Scan for the cell matching the given text and deliver its [X, Y] coordinate at center. 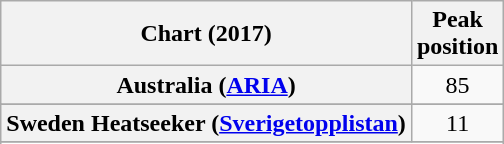
11 [457, 123]
Peak position [457, 34]
85 [457, 85]
Sweden Heatseeker (Sverigetopplistan) [206, 123]
Australia (ARIA) [206, 85]
Chart (2017) [206, 34]
